Capture the cell that displays the provided text and extract its (X, Y) central coordinate. 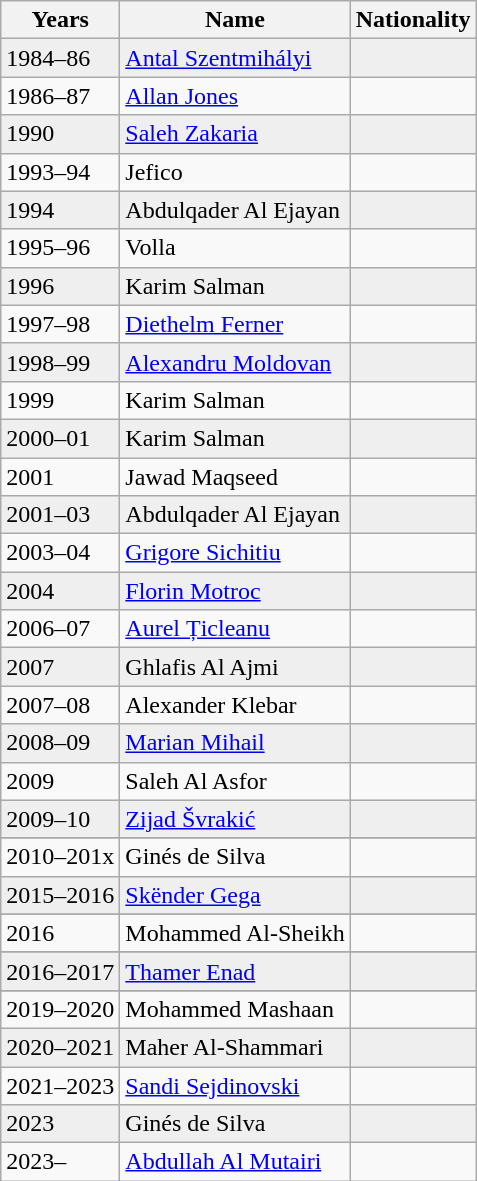
2023– (60, 1162)
Maher Al-Shammari (235, 1047)
2019–2020 (60, 1009)
Mohammed Al-Sheikh (235, 933)
Aurel Țicleanu (235, 629)
Allan Jones (235, 96)
2003–04 (60, 553)
1995–96 (60, 248)
Jefico (235, 172)
Name (235, 20)
Mohammed Mashaan (235, 1009)
Alexander Klebar (235, 705)
2000–01 (60, 438)
Saleh Al Asfor (235, 781)
2009 (60, 781)
1994 (60, 210)
Sandi Sejdinovski (235, 1085)
Saleh Zakaria (235, 134)
Jawad Maqseed (235, 477)
Florin Motroc (235, 591)
1984–86 (60, 58)
Volla (235, 248)
Ghlafis Al Ajmi (235, 667)
2008–09 (60, 743)
1996 (60, 286)
1990 (60, 134)
2021–2023 (60, 1085)
Skënder Gega (235, 895)
1997–98 (60, 324)
2007 (60, 667)
2006–07 (60, 629)
1993–94 (60, 172)
2009–10 (60, 819)
Diethelm Ferner (235, 324)
Thamer Enad (235, 971)
1986–87 (60, 96)
2001–03 (60, 515)
2023 (60, 1124)
Grigore Sichitiu (235, 553)
2020–2021 (60, 1047)
Years (60, 20)
1998–99 (60, 362)
2016–2017 (60, 971)
Alexandru Moldovan (235, 362)
Marian Mihail (235, 743)
2016 (60, 933)
Zijad Švrakić (235, 819)
2001 (60, 477)
2007–08 (60, 705)
Nationality (413, 20)
1999 (60, 400)
2010–201x (60, 857)
Antal Szentmihályi (235, 58)
Abdullah Al Mutairi (235, 1162)
2015–2016 (60, 895)
2004 (60, 591)
